Capture the cell that displays the provided text and extract its (x, y) central coordinate. 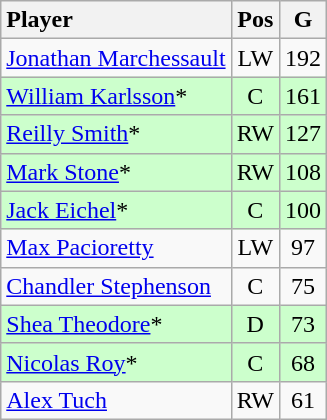
75 (302, 286)
Reilly Smith* (116, 134)
D (255, 324)
Chandler Stephenson (116, 286)
G (302, 20)
192 (302, 58)
Jonathan Marchessault (116, 58)
Jack Eichel* (116, 210)
73 (302, 324)
108 (302, 172)
Max Pacioretty (116, 248)
161 (302, 96)
100 (302, 210)
Alex Tuch (116, 400)
Pos (255, 20)
127 (302, 134)
97 (302, 248)
61 (302, 400)
Player (116, 20)
Shea Theodore* (116, 324)
William Karlsson* (116, 96)
68 (302, 362)
Nicolas Roy* (116, 362)
Mark Stone* (116, 172)
